Capture the cell that displays the provided text and extract its (x, y) central coordinate. 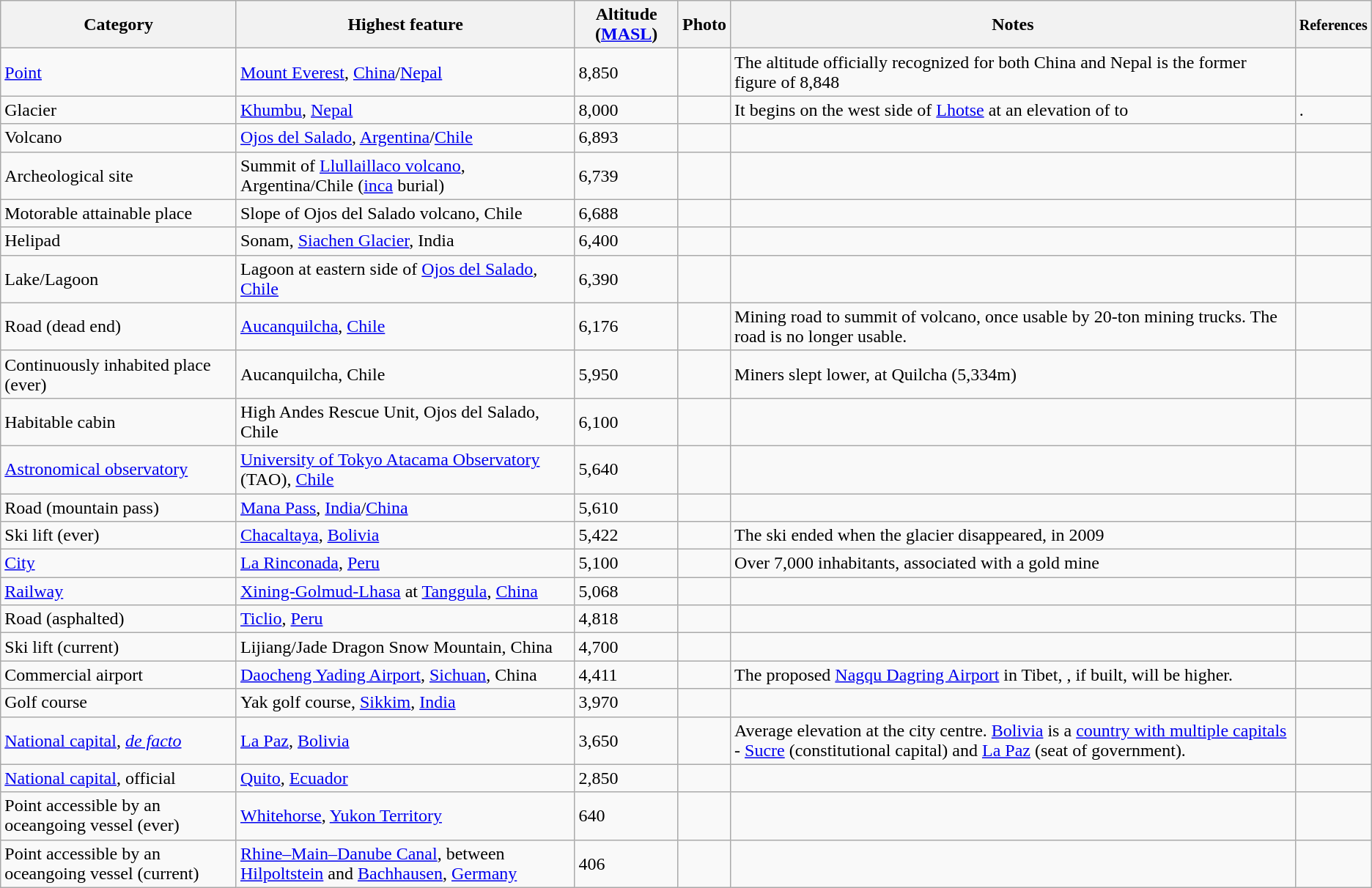
4,411 (627, 675)
6,390 (627, 278)
Commercial airport (119, 675)
National capital, de facto (119, 740)
Miners slept lower, at Quilcha (5,334m) (1013, 374)
Glacier (119, 110)
Slope of Ojos del Salado volcano, Chile (405, 213)
References (1333, 25)
University of Tokyo Atacama Observatory (TAO), Chile (405, 469)
Yak golf course, Sikkim, India (405, 703)
Astronomical observatory (119, 469)
La Rinconada, Peru (405, 563)
Over 7,000 inhabitants, associated with a gold mine (1013, 563)
Category (119, 25)
6,739 (627, 176)
Mount Everest, China/Nepal (405, 72)
Helipad (119, 241)
Sonam, Siachen Glacier, India (405, 241)
Daocheng Yading Airport, Sichuan, China (405, 675)
4,818 (627, 619)
Motorable attainable place (119, 213)
Road (asphalted) (119, 619)
Chacaltaya, Bolivia (405, 536)
Highest feature (405, 25)
La Paz, Bolivia (405, 740)
Lijiang/Jade Dragon Snow Mountain, China (405, 647)
It begins on the west side of Lhotse at an elevation of to (1013, 110)
Lake/Lagoon (119, 278)
6,100 (627, 422)
6,176 (627, 327)
Mana Pass, India/China (405, 508)
Xining-Golmud-Lhasa at Tanggula, China (405, 591)
Point (119, 72)
Ojos del Salado, Argentina/Chile (405, 138)
Ski lift (current) (119, 647)
Road (dead end) (119, 327)
Summit of Llullaillaco volcano, Argentina/Chile (inca burial) (405, 176)
5,422 (627, 536)
640 (627, 816)
3,970 (627, 703)
2,850 (627, 778)
Volcano (119, 138)
Khumbu, Nepal (405, 110)
The proposed Nagqu Dagring Airport in Tibet, , if built, will be higher. (1013, 675)
Ticlio, Peru (405, 619)
Railway (119, 591)
Whitehorse, Yukon Territory (405, 816)
8,850 (627, 72)
Road (mountain pass) (119, 508)
4,700 (627, 647)
. (1333, 110)
6,893 (627, 138)
3,650 (627, 740)
5,950 (627, 374)
5,068 (627, 591)
Photo (704, 25)
Point accessible by an oceangoing vessel (current) (119, 863)
6,688 (627, 213)
Continuously inhabited place (ever) (119, 374)
Ski lift (ever) (119, 536)
Notes (1013, 25)
Archeological site (119, 176)
Rhine–Main–Danube Canal, between Hilpoltstein and Bachhausen, Germany (405, 863)
6,400 (627, 241)
5,610 (627, 508)
The ski ended when the glacier disappeared, in 2009 (1013, 536)
Point accessible by an oceangoing vessel (ever) (119, 816)
City (119, 563)
5,100 (627, 563)
The altitude officially recognized for both China and Nepal is the former figure of 8,848 (1013, 72)
5,640 (627, 469)
406 (627, 863)
Mining road to summit of volcano, once usable by 20-ton mining trucks. The road is no longer usable. (1013, 327)
Habitable cabin (119, 422)
Quito, Ecuador (405, 778)
National capital, official (119, 778)
8,000 (627, 110)
High Andes Rescue Unit, Ojos del Salado, Chile (405, 422)
Lagoon at eastern side of Ojos del Salado, Chile (405, 278)
Altitude (MASL) (627, 25)
Average elevation at the city centre. Bolivia is a country with multiple capitals - Sucre (constitutional capital) and La Paz (seat of government). (1013, 740)
Golf course (119, 703)
